Locate the cell with the specified text and output its [x, y] center coordinate. 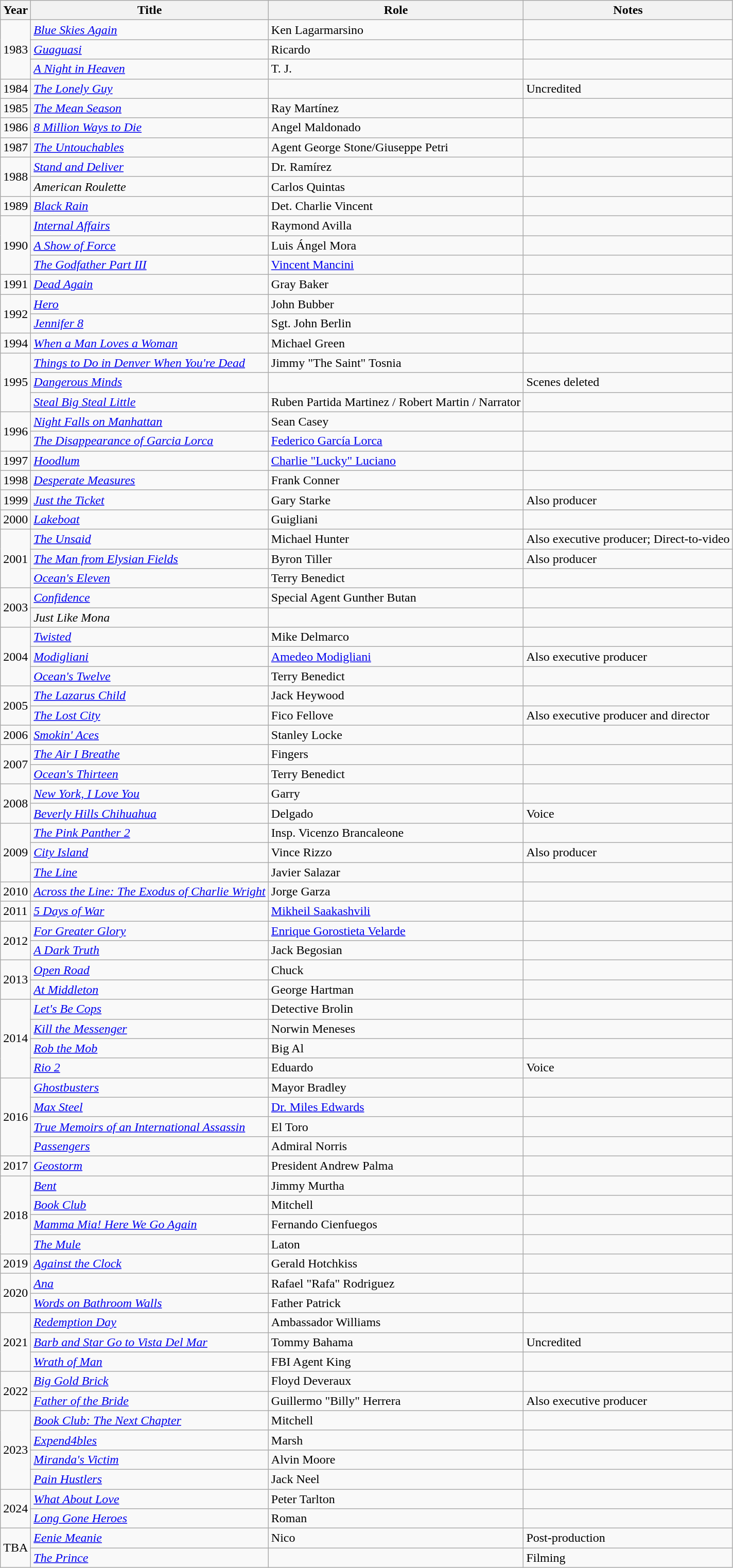
The Disappearance of Garcia Lorca [149, 441]
Gary Starke [396, 500]
Fernando Cienfuegos [396, 1225]
Also executive producer and director [628, 715]
Rio 2 [149, 1068]
A Show of Force [149, 245]
Mayor Bradley [396, 1087]
Ana [149, 1283]
Across the Line: The Exodus of Charlie Wright [149, 892]
Det. Charlie Vincent [396, 206]
2013 [15, 980]
Max Steel [149, 1107]
Ambassador Williams [396, 1323]
Agent George Stone/Giuseppe Petri [396, 147]
1990 [15, 245]
Delgado [396, 813]
Miranda's Victim [149, 1459]
Bent [149, 1185]
1994 [15, 343]
Gray Baker [396, 285]
1989 [15, 206]
The Line [149, 872]
Geostorm [149, 1166]
Fingers [396, 754]
Guillermo "Billy" Herrera [396, 1401]
El Toro [396, 1126]
City Island [149, 852]
Pain Hustlers [149, 1479]
2020 [15, 1293]
Jimmy Murtha [396, 1185]
1999 [15, 500]
Smokin' Aces [149, 735]
Father of the Bride [149, 1401]
Role [396, 10]
American Roulette [149, 186]
2017 [15, 1166]
2022 [15, 1391]
TBA [15, 1548]
1997 [15, 461]
Rob the Mob [149, 1048]
Barb and Star Go to Vista Del Mar [149, 1342]
Ocean's Thirteen [149, 774]
Raymond Avilla [396, 225]
2011 [15, 911]
The Lazarus Child [149, 696]
Gerald Hotchkiss [396, 1264]
Long Gone Heroes [149, 1519]
Ocean's Eleven [149, 578]
Expend4bles [149, 1440]
A Dark Truth [149, 950]
When a Man Loves a Woman [149, 343]
1995 [15, 382]
Alvin Moore [396, 1459]
Federico García Lorca [396, 441]
Laton [396, 1244]
Hero [149, 304]
Big Al [396, 1048]
A Night in Heaven [149, 69]
Also executive producer; Direct-to-video [628, 539]
The Lonely Guy [149, 89]
2014 [15, 1038]
2008 [15, 803]
Stand and Deliver [149, 167]
The Air I Breathe [149, 754]
Vincent Mancini [396, 265]
President Andrew Palma [396, 1166]
Roman [396, 1519]
1996 [15, 431]
Dead Again [149, 285]
Eenie Meanie [149, 1538]
The Unsaid [149, 539]
2001 [15, 558]
The Prince [149, 1558]
Beverly Hills Chihuahua [149, 813]
Year [15, 10]
2000 [15, 519]
Mikheil Saakashvili [396, 911]
Rafael "Rafa" Rodriguez [396, 1283]
Book Club [149, 1205]
1988 [15, 177]
2021 [15, 1342]
Special Agent Gunther Butan [396, 598]
2024 [15, 1509]
2023 [15, 1450]
Steal Big Steal Little [149, 402]
2009 [15, 852]
1985 [15, 108]
Wrath of Man [149, 1362]
Javier Salazar [396, 872]
Just Like Mona [149, 618]
1991 [15, 285]
Night Falls on Manhattan [149, 421]
John Bubber [396, 304]
Ricardo [396, 49]
Jorge Garza [396, 892]
Redemption Day [149, 1323]
Michael Green [396, 343]
2005 [15, 706]
2007 [15, 764]
Dr. Miles Edwards [396, 1107]
Confidence [149, 598]
Eduardo [396, 1068]
Post-production [628, 1538]
2012 [15, 941]
Amedeo Modigliani [396, 657]
Internal Affairs [149, 225]
The Man from Elysian Fields [149, 558]
Guaguasi [149, 49]
The Untouchables [149, 147]
T. J. [396, 69]
Ocean's Twelve [149, 676]
New York, I Love You [149, 794]
The Pink Panther 2 [149, 833]
Book Club: The Next Chapter [149, 1420]
Dr. Ramírez [396, 167]
Byron Tiller [396, 558]
Garry [396, 794]
True Memoirs of an International Assassin [149, 1126]
2003 [15, 608]
Chuck [396, 970]
Guigliani [396, 519]
Words on Bathroom Walls [149, 1303]
Insp. Vicenzo Brancaleone [396, 833]
FBI Agent King [396, 1362]
Dangerous Minds [149, 382]
Open Road [149, 970]
1998 [15, 480]
Norwin Meneses [396, 1029]
Charlie "Lucky" Luciano [396, 461]
1986 [15, 128]
The Lost City [149, 715]
Jimmy "The Saint" Tosnia [396, 363]
Ruben Partida Martinez / Robert Martin / Narrator [396, 402]
Black Rain [149, 206]
Ken Lagarmarsino [396, 30]
Passengers [149, 1146]
Sean Casey [396, 421]
Notes [628, 10]
Floyd Deveraux [396, 1381]
Blue Skies Again [149, 30]
2006 [15, 735]
Big Gold Brick [149, 1381]
Enrique Gorostieta Velarde [396, 931]
1992 [15, 314]
Admiral Norris [396, 1146]
Angel Maldonado [396, 128]
2004 [15, 657]
Detective Brolin [396, 1009]
Jennifer 8 [149, 324]
Desperate Measures [149, 480]
Jack Begosian [396, 950]
Scenes deleted [628, 382]
The Mean Season [149, 108]
Vince Rizzo [396, 852]
Mike Delmarco [396, 637]
Twisted [149, 637]
Carlos Quintas [396, 186]
2019 [15, 1264]
Jack Neel [396, 1479]
2010 [15, 892]
At Middleton [149, 990]
Filming [628, 1558]
George Hartman [396, 990]
Against the Clock [149, 1264]
Kill the Messenger [149, 1029]
Frank Conner [396, 480]
Ray Martínez [396, 108]
Luis Ángel Mora [396, 245]
Just the Ticket [149, 500]
For Greater Glory [149, 931]
Let's Be Cops [149, 1009]
8 Million Ways to Die [149, 128]
Stanley Locke [396, 735]
Mamma Mia! Here We Go Again [149, 1225]
The Mule [149, 1244]
1987 [15, 147]
What About Love [149, 1499]
Things to Do in Denver When You're Dead [149, 363]
1984 [15, 89]
Peter Tarlton [396, 1499]
Michael Hunter [396, 539]
Father Patrick [396, 1303]
Ghostbusters [149, 1087]
Tommy Bahama [396, 1342]
Modigliani [149, 657]
5 Days of War [149, 911]
Title [149, 10]
2016 [15, 1117]
1983 [15, 49]
2018 [15, 1214]
Lakeboat [149, 519]
The Godfather Part III [149, 265]
Marsh [396, 1440]
Sgt. John Berlin [396, 324]
Nico [396, 1538]
Fico Fellove [396, 715]
Jack Heywood [396, 696]
Hoodlum [149, 461]
